Pinpoint the cell where the given text exists, returning its (x, y) midpoint coordinate. 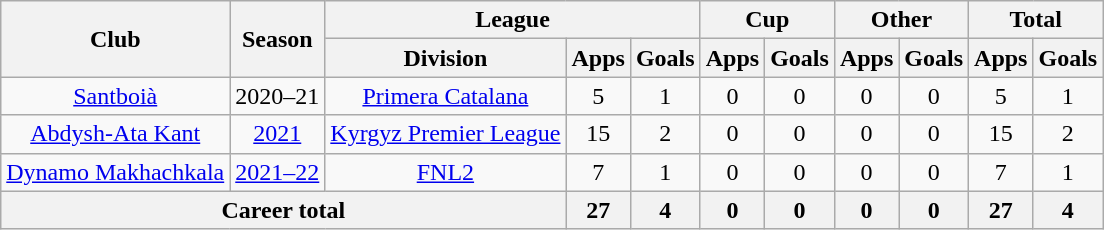
Dynamo Makhachkala (116, 172)
Career total (284, 210)
Abdysh-Ata Kant (116, 134)
League (512, 20)
Season (278, 39)
Total (1036, 20)
2021–22 (278, 172)
Club (116, 39)
2020–21 (278, 96)
Santboià (116, 96)
2021 (278, 134)
Primera Catalana (446, 96)
Kyrgyz Premier League (446, 134)
FNL2 (446, 172)
Division (446, 58)
Cup (767, 20)
Other (901, 20)
